Return (X, Y) of the center of cell containing provided text 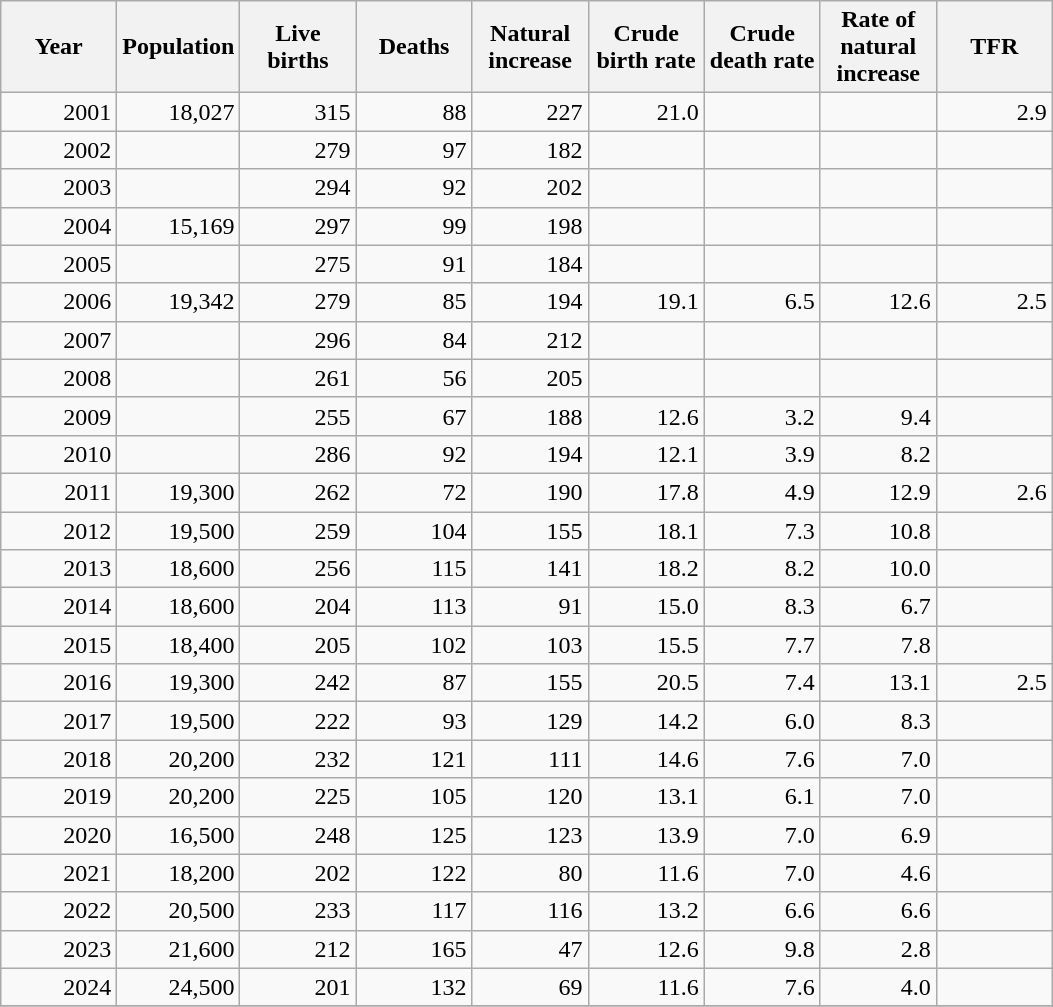
297 (298, 226)
2018 (59, 759)
Year (59, 47)
2.8 (878, 949)
14.6 (646, 759)
2007 (59, 340)
80 (530, 873)
259 (298, 531)
111 (530, 759)
227 (530, 112)
2.6 (994, 492)
21,600 (178, 949)
Deaths (414, 47)
129 (530, 721)
15.5 (646, 645)
165 (414, 949)
122 (414, 873)
84 (414, 340)
261 (298, 378)
20,500 (178, 911)
3.9 (762, 454)
132 (414, 987)
2005 (59, 264)
21.0 (646, 112)
88 (414, 112)
13.2 (646, 911)
Crude death rate (762, 47)
123 (530, 835)
2001 (59, 112)
2013 (59, 569)
2023 (59, 949)
15,169 (178, 226)
294 (298, 188)
233 (298, 911)
7.7 (762, 645)
18,200 (178, 873)
315 (298, 112)
102 (414, 645)
6.5 (762, 302)
225 (298, 797)
47 (530, 949)
2006 (59, 302)
2003 (59, 188)
6.1 (762, 797)
67 (414, 416)
6.0 (762, 721)
10.0 (878, 569)
Population (178, 47)
16,500 (178, 835)
20.5 (646, 683)
248 (298, 835)
2008 (59, 378)
141 (530, 569)
7.3 (762, 531)
2015 (59, 645)
24,500 (178, 987)
9.4 (878, 416)
19.1 (646, 302)
85 (414, 302)
97 (414, 150)
121 (414, 759)
232 (298, 759)
198 (530, 226)
262 (298, 492)
7.4 (762, 683)
Live births (298, 47)
87 (414, 683)
12.9 (878, 492)
2020 (59, 835)
2002 (59, 150)
93 (414, 721)
13.9 (646, 835)
72 (414, 492)
2011 (59, 492)
14.2 (646, 721)
15.0 (646, 607)
255 (298, 416)
275 (298, 264)
2.9 (994, 112)
182 (530, 150)
184 (530, 264)
2004 (59, 226)
99 (414, 226)
18.2 (646, 569)
115 (414, 569)
2021 (59, 873)
2010 (59, 454)
120 (530, 797)
12.1 (646, 454)
18.1 (646, 531)
Natural increase (530, 47)
286 (298, 454)
4.9 (762, 492)
2017 (59, 721)
222 (298, 721)
113 (414, 607)
18,400 (178, 645)
4.0 (878, 987)
105 (414, 797)
117 (414, 911)
296 (298, 340)
3.2 (762, 416)
201 (298, 987)
6.7 (878, 607)
2019 (59, 797)
Rate of natural increase (878, 47)
7.8 (878, 645)
19,342 (178, 302)
188 (530, 416)
2014 (59, 607)
2012 (59, 531)
104 (414, 531)
2016 (59, 683)
2022 (59, 911)
Crude birth rate (646, 47)
18,027 (178, 112)
69 (530, 987)
10.8 (878, 531)
2009 (59, 416)
116 (530, 911)
9.8 (762, 949)
204 (298, 607)
125 (414, 835)
4.6 (878, 873)
190 (530, 492)
242 (298, 683)
2024 (59, 987)
256 (298, 569)
103 (530, 645)
56 (414, 378)
TFR (994, 47)
17.8 (646, 492)
6.9 (878, 835)
